Determine the (x, y) coordinate at the center of the cell enclosing the given text.  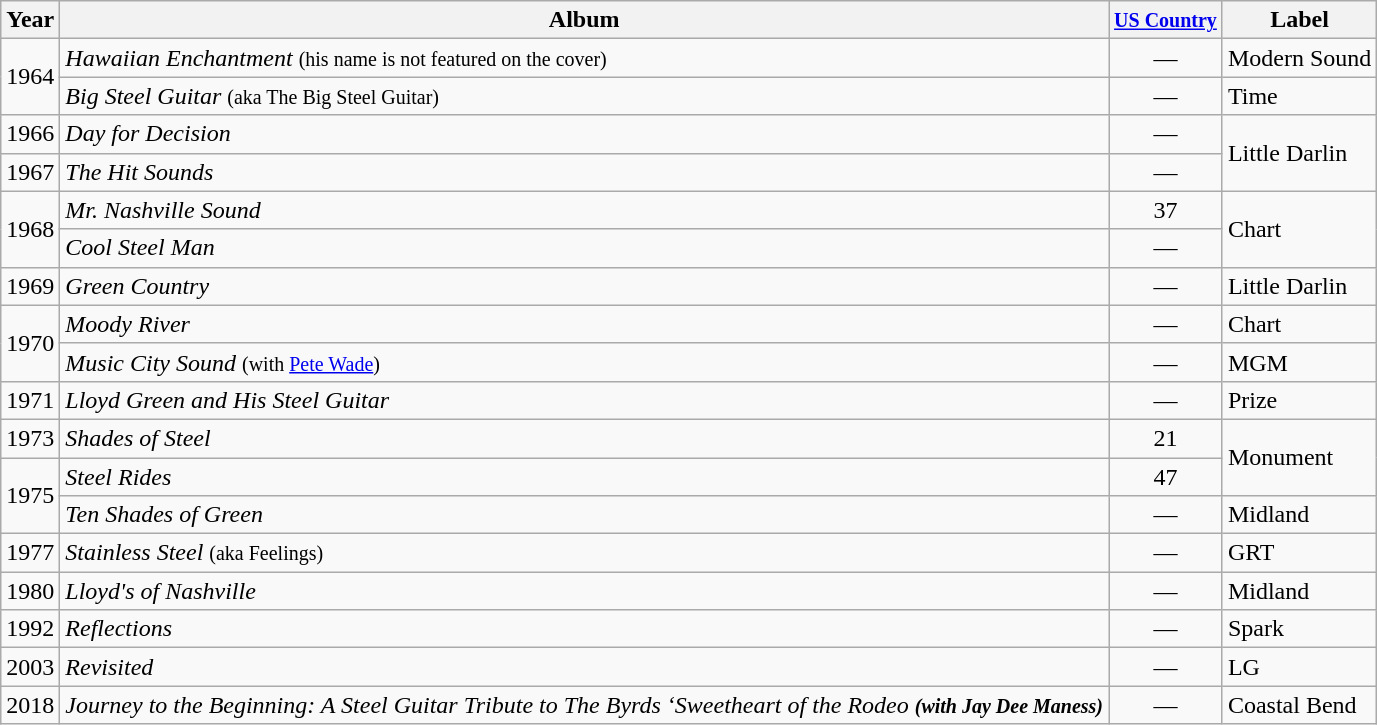
2018 (30, 705)
1964 (30, 77)
Stainless Steel (aka Feelings) (584, 553)
Mr. Nashville Sound (584, 210)
1980 (30, 591)
The Hit Sounds (584, 172)
1967 (30, 172)
Year (30, 20)
Music City Sound (with Pete Wade) (584, 362)
2003 (30, 667)
Spark (1299, 629)
47 (1166, 477)
US Country (1166, 20)
Big Steel Guitar (aka The Big Steel Guitar) (584, 96)
1992 (30, 629)
Time (1299, 96)
Label (1299, 20)
Album (584, 20)
Day for Decision (584, 134)
Moody River (584, 324)
LG (1299, 667)
Monument (1299, 457)
37 (1166, 210)
Steel Rides (584, 477)
Lloyd Green and His Steel Guitar (584, 400)
Coastal Bend (1299, 705)
1969 (30, 286)
Prize (1299, 400)
GRT (1299, 553)
1977 (30, 553)
Journey to the Beginning: A Steel Guitar Tribute to The Byrds ‘Sweetheart of the Rodeo (with Jay Dee Maness) (584, 705)
Ten Shades of Green (584, 515)
1975 (30, 496)
21 (1166, 438)
1970 (30, 343)
Cool Steel Man (584, 248)
Reflections (584, 629)
Lloyd's of Nashville (584, 591)
1973 (30, 438)
Revisited (584, 667)
Hawaiian Enchantment (his name is not featured on the cover) (584, 58)
Modern Sound (1299, 58)
MGM (1299, 362)
Green Country (584, 286)
1968 (30, 229)
1966 (30, 134)
Shades of Steel (584, 438)
1971 (30, 400)
